Pinpoint the cell where the given text exists, returning its [X, Y] midpoint coordinate. 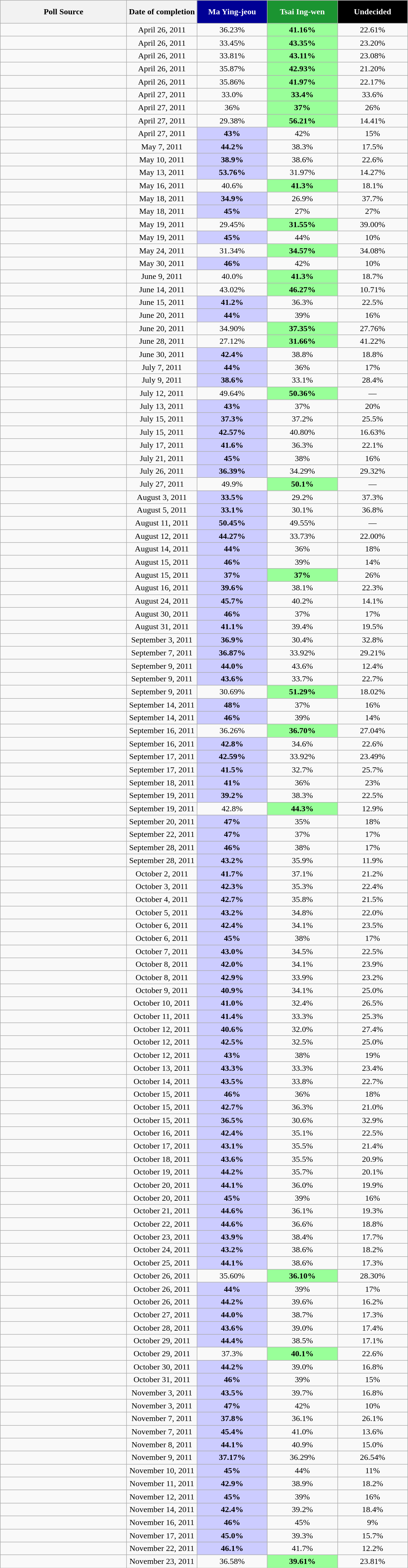
15.0% [373, 1445]
29.45% [232, 224]
43.1% [232, 1146]
34.90% [232, 328]
July 26, 2011 [162, 471]
18.7% [373, 276]
November 9, 2011 [162, 1458]
23.81% [373, 1562]
33.5% [232, 497]
28.30% [373, 1276]
44.3% [302, 809]
34.8% [302, 912]
37.17% [232, 1458]
29.21% [373, 653]
45.7% [232, 601]
42.3% [232, 886]
37.2% [302, 419]
15.7% [373, 1536]
37.7% [373, 198]
July 17, 2011 [162, 445]
22.0% [373, 912]
36.0% [302, 1185]
30.1% [302, 510]
June 15, 2011 [162, 302]
38.7% [302, 1315]
33.73% [302, 536]
October 13, 2011 [162, 1068]
October 10, 2011 [162, 1003]
26.9% [302, 198]
43.35% [302, 43]
41.5% [232, 770]
30.69% [232, 692]
Undecided [373, 12]
July 21, 2011 [162, 458]
38.4% [302, 1237]
May 16, 2011 [162, 186]
August 12, 2011 [162, 536]
October 4, 2011 [162, 899]
41.6% [232, 445]
31.55% [302, 224]
33.81% [232, 56]
June 28, 2011 [162, 341]
33.7% [302, 679]
July 13, 2011 [162, 406]
26.1% [373, 1419]
12.4% [373, 666]
November 16, 2011 [162, 1522]
October 25, 2011 [162, 1263]
August 31, 2011 [162, 627]
36.9% [232, 640]
36.8% [373, 510]
29.38% [232, 121]
August 16, 2011 [162, 588]
November 17, 2011 [162, 1536]
25.5% [373, 419]
42.93% [302, 69]
35.3% [302, 886]
35.8% [302, 899]
39.3% [302, 1536]
23.08% [373, 56]
November 10, 2011 [162, 1470]
September 20, 2011 [162, 822]
31.34% [232, 250]
53.76% [232, 173]
28.4% [373, 380]
23.5% [373, 926]
October 18, 2011 [162, 1159]
44.27% [232, 536]
August 11, 2011 [162, 523]
36.87% [232, 653]
35.87% [232, 69]
23.49% [373, 757]
14.1% [373, 601]
27.12% [232, 341]
22.4% [373, 886]
September 18, 2011 [162, 783]
41.4% [232, 1016]
50.1% [302, 484]
33.0% [232, 95]
29.32% [373, 471]
40.0% [232, 276]
30.4% [302, 640]
August 5, 2011 [162, 510]
41.1% [232, 627]
26.54% [373, 1458]
32.9% [373, 1120]
41.2% [232, 302]
May 30, 2011 [162, 263]
51.29% [302, 692]
56.21% [302, 121]
18.1% [373, 186]
November 8, 2011 [162, 1445]
35.7% [302, 1172]
41.22% [373, 341]
October 7, 2011 [162, 951]
19.3% [373, 1211]
25.7% [373, 770]
48% [232, 705]
September 7, 2011 [162, 653]
27.04% [373, 731]
34.5% [302, 951]
27.76% [373, 328]
May 24, 2011 [162, 250]
49.9% [232, 484]
43.02% [232, 290]
41.16% [302, 30]
9% [373, 1522]
32.5% [302, 1042]
November 11, 2011 [162, 1483]
October 27, 2011 [162, 1315]
50.45% [232, 523]
42.5% [232, 1042]
November 23, 2011 [162, 1562]
Ma Ying-jeou [232, 12]
32.4% [302, 1003]
22.00% [373, 536]
July 12, 2011 [162, 393]
11% [373, 1470]
November 14, 2011 [162, 1509]
25.3% [373, 1016]
39.61% [302, 1562]
October 3, 2011 [162, 886]
38.1% [302, 588]
July 7, 2011 [162, 367]
37.8% [232, 1419]
41.97% [302, 82]
October 19, 2011 [162, 1172]
29.2% [302, 497]
36.39% [232, 471]
July 27, 2011 [162, 484]
Tsai Ing-wen [302, 12]
32.7% [302, 770]
18.4% [373, 1509]
19.9% [373, 1185]
17.5% [373, 147]
35.86% [232, 82]
27.4% [373, 1029]
12.2% [373, 1549]
36.5% [232, 1120]
16.63% [373, 432]
33.6% [373, 95]
23.4% [373, 1068]
33.8% [302, 1081]
42.0% [232, 964]
October 21, 2011 [162, 1211]
42.57% [232, 432]
42.59% [232, 757]
July 9, 2011 [162, 380]
October 2, 2011 [162, 873]
August 24, 2011 [162, 601]
30.6% [302, 1120]
18.02% [373, 692]
11.9% [373, 860]
49.64% [232, 393]
26.5% [373, 1003]
22.1% [373, 445]
23.20% [373, 43]
23.2% [373, 977]
October 30, 2011 [162, 1367]
21.5% [373, 899]
36.58% [232, 1562]
Date of completion [162, 12]
October 5, 2011 [162, 912]
19% [373, 1055]
43.0% [232, 951]
May 13, 2011 [162, 173]
33.4% [302, 95]
October 17, 2011 [162, 1146]
38.8% [302, 354]
39.00% [373, 224]
May 10, 2011 [162, 160]
43.3% [232, 1068]
Poll Source [63, 12]
33.45% [232, 43]
20.9% [373, 1159]
45.4% [232, 1432]
43.11% [302, 56]
October 28, 2011 [162, 1328]
44.4% [232, 1341]
36.10% [302, 1276]
13.6% [373, 1432]
36.26% [232, 731]
23% [373, 783]
34.57% [302, 250]
21.2% [373, 873]
38.5% [302, 1341]
32.8% [373, 640]
14.27% [373, 173]
17.4% [373, 1328]
October 23, 2011 [162, 1237]
50.36% [302, 393]
August 3, 2011 [162, 497]
14.41% [373, 121]
October 31, 2011 [162, 1380]
46.1% [232, 1549]
23.9% [373, 964]
32.0% [302, 1029]
35.60% [232, 1276]
36.23% [232, 30]
20.1% [373, 1172]
October 9, 2011 [162, 990]
May 7, 2011 [162, 147]
September 3, 2011 [162, 640]
June 30, 2011 [162, 354]
November 12, 2011 [162, 1496]
33.9% [302, 977]
35.1% [302, 1133]
22.17% [373, 82]
36.70% [302, 731]
37.35% [302, 328]
16.2% [373, 1302]
17.1% [373, 1341]
20% [373, 406]
35% [302, 822]
40.2% [302, 601]
October 11, 2011 [162, 1016]
October 24, 2011 [162, 1250]
October 14, 2011 [162, 1081]
21.20% [373, 69]
June 14, 2011 [162, 290]
36.29% [302, 1458]
40.1% [302, 1354]
31.97% [302, 173]
34.29% [302, 471]
46.27% [302, 290]
September 22, 2011 [162, 834]
22.61% [373, 30]
19.5% [373, 627]
39.7% [302, 1393]
June 9, 2011 [162, 276]
August 30, 2011 [162, 614]
41% [232, 783]
49.55% [302, 523]
August 14, 2011 [162, 549]
10.71% [373, 290]
21.0% [373, 1107]
34.6% [302, 744]
40.80% [302, 432]
36.6% [302, 1224]
31.66% [302, 341]
22.3% [373, 588]
12.9% [373, 809]
43.9% [232, 1237]
November 22, 2011 [162, 1549]
37.1% [302, 873]
21.4% [373, 1146]
39.4% [302, 627]
34.9% [232, 198]
October 16, 2011 [162, 1133]
October 22, 2011 [162, 1224]
45.0% [232, 1536]
17.7% [373, 1237]
35.9% [302, 860]
34.08% [373, 250]
